Detect which cell encompasses the target text, then output its [x, y] center coordinate. 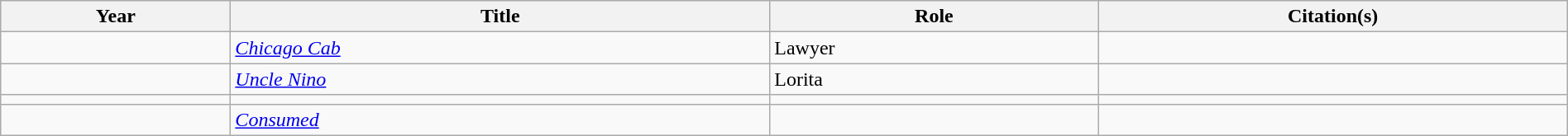
Lawyer [935, 48]
Year [116, 16]
Role [935, 16]
Citation(s) [1333, 16]
Uncle Nino [500, 79]
Consumed [500, 120]
Chicago Cab [500, 48]
Title [500, 16]
Lorita [935, 79]
